Capture the cell that displays the provided text and extract its (X, Y) central coordinate. 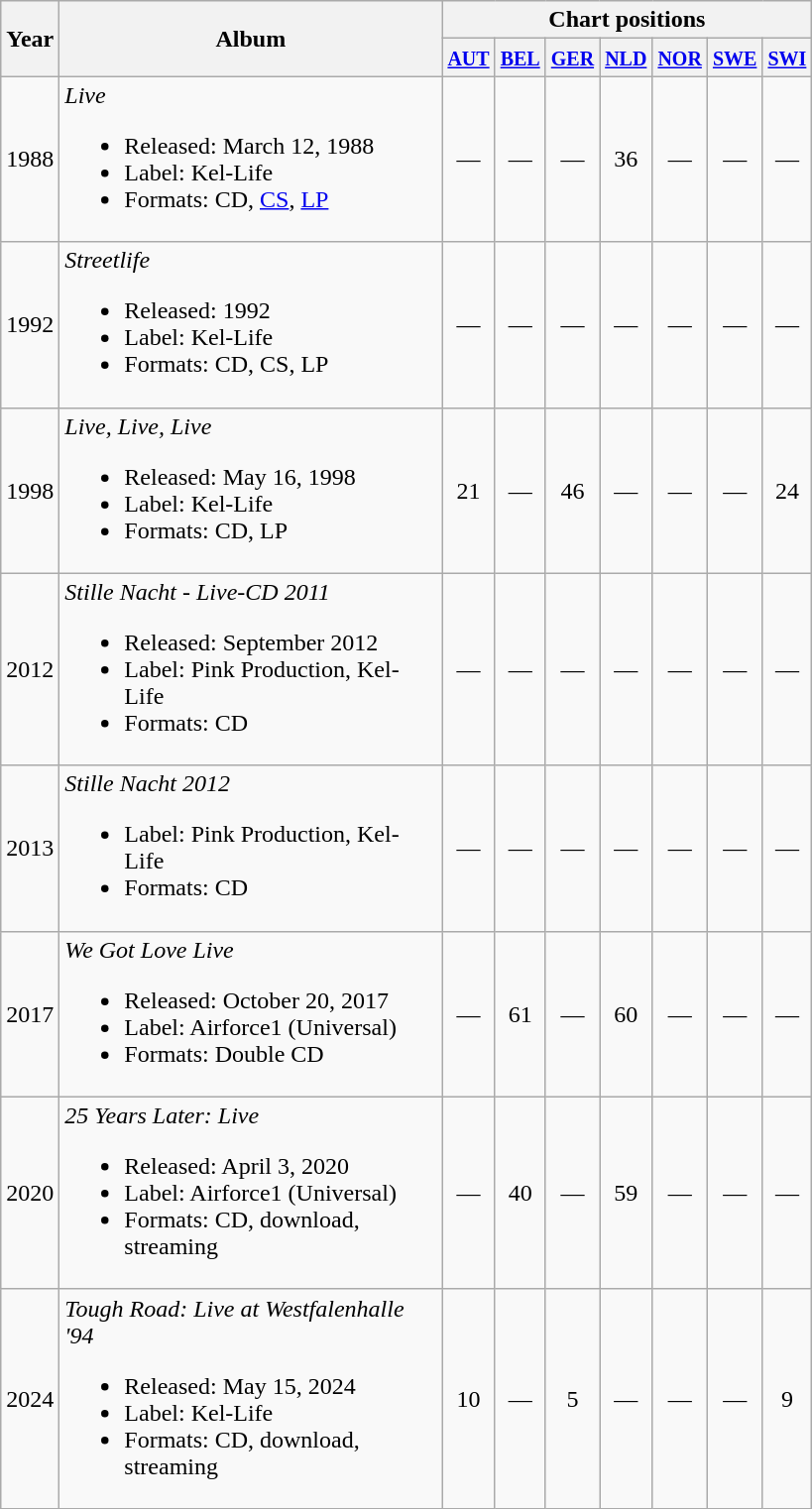
24 (787, 490)
Stille Nacht 2012Label: Pink Production, Kel-LifeFormats: CD (251, 849)
Year (30, 39)
NOR (680, 58)
2013 (30, 849)
StreetlifeReleased: 1992Label: Kel-LifeFormats: CD, CS, LP (251, 325)
2012 (30, 669)
AUT (468, 58)
SWI (787, 58)
36 (627, 159)
40 (520, 1193)
Tough Road: Live at Westfalenhalle '94Released: May 15, 2024Label: Kel-LifeFormats: CD, download, streaming (251, 1398)
Chart positions (627, 20)
9 (787, 1398)
NLD (627, 58)
25 Years Later: LiveReleased: April 3, 2020Label: Airforce1 (Universal)Formats: CD, download, streaming (251, 1193)
46 (572, 490)
LiveReleased: March 12, 1988Label: Kel-LifeFormats: CD, CS, LP (251, 159)
59 (627, 1193)
GER (572, 58)
2017 (30, 1013)
2020 (30, 1193)
SWE (735, 58)
1988 (30, 159)
We Got Love LiveReleased: October 20, 2017Label: Airforce1 (Universal)Formats: Double CD (251, 1013)
21 (468, 490)
5 (572, 1398)
2024 (30, 1398)
60 (627, 1013)
10 (468, 1398)
Album (251, 39)
Live, Live, LiveReleased: May 16, 1998Label: Kel-LifeFormats: CD, LP (251, 490)
BEL (520, 58)
Stille Nacht - Live-CD 2011Released: September 2012Label: Pink Production, Kel-LifeFormats: CD (251, 669)
1998 (30, 490)
61 (520, 1013)
1992 (30, 325)
